Return (X, Y) of the center of cell containing provided text 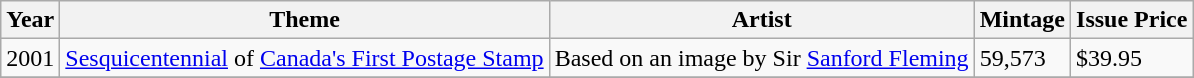
Theme (304, 20)
Based on an image by Sir Sanford Fleming (762, 58)
$39.95 (1132, 58)
Sesquicentennial of Canada's First Postage Stamp (304, 58)
Issue Price (1132, 20)
59,573 (1022, 58)
Artist (762, 20)
Year (30, 20)
2001 (30, 58)
Mintage (1022, 20)
